Provide the (X, Y) coordinate of the cell's center where the given text is located.  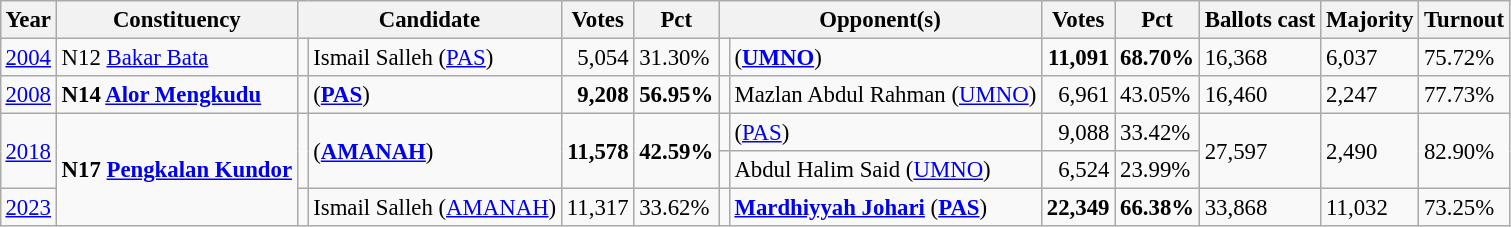
Majority (1370, 20)
Mazlan Abdul Rahman (UMNO) (885, 95)
68.70% (1158, 57)
33.42% (1158, 133)
2,247 (1370, 95)
82.90% (1464, 152)
Ballots cast (1260, 20)
6,037 (1370, 57)
Ismail Salleh (PAS) (435, 57)
Opponent(s) (880, 20)
Mardhiyyah Johari (PAS) (885, 208)
23.99% (1158, 170)
11,578 (597, 152)
Year (28, 20)
42.59% (676, 152)
9,208 (597, 95)
Turnout (1464, 20)
N14 Alor Mengkudu (176, 95)
Constituency (176, 20)
6,961 (1078, 95)
5,054 (597, 57)
2018 (28, 152)
Candidate (429, 20)
11,091 (1078, 57)
9,088 (1078, 133)
66.38% (1158, 208)
N12 Bakar Bata (176, 57)
27,597 (1260, 152)
6,524 (1078, 170)
2008 (28, 95)
73.25% (1464, 208)
43.05% (1158, 95)
16,460 (1260, 95)
75.72% (1464, 57)
(UMNO) (885, 57)
N17 Pengkalan Kundor (176, 170)
Abdul Halim Said (UMNO) (885, 170)
22,349 (1078, 208)
33.62% (676, 208)
2,490 (1370, 152)
56.95% (676, 95)
Ismail Salleh (AMANAH) (435, 208)
2023 (28, 208)
16,368 (1260, 57)
31.30% (676, 57)
77.73% (1464, 95)
11,032 (1370, 208)
11,317 (597, 208)
(AMANAH) (435, 152)
33,868 (1260, 208)
2004 (28, 57)
